Find where the given text appears and provide that cell's center as [X, Y] coordinate. 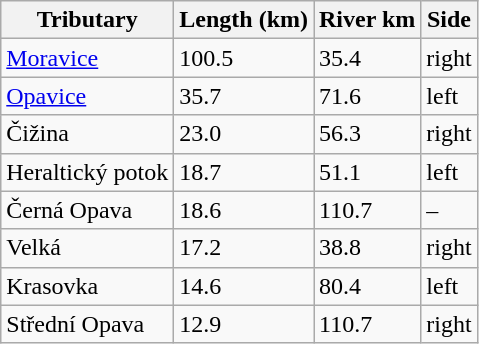
Opavice [88, 96]
Krasovka [88, 286]
Heraltický potok [88, 172]
18.6 [244, 210]
18.7 [244, 172]
56.3 [368, 134]
100.5 [244, 58]
Velká [88, 248]
80.4 [368, 286]
38.8 [368, 248]
Length (km) [244, 20]
14.6 [244, 286]
– [449, 210]
Střední Opava [88, 324]
Černá Opava [88, 210]
23.0 [244, 134]
51.1 [368, 172]
71.6 [368, 96]
Side [449, 20]
River km [368, 20]
17.2 [244, 248]
Čižina [88, 134]
35.4 [368, 58]
35.7 [244, 96]
Moravice [88, 58]
Tributary [88, 20]
12.9 [244, 324]
